Detect which cell encompasses the target text, then output its (X, Y) center coordinate. 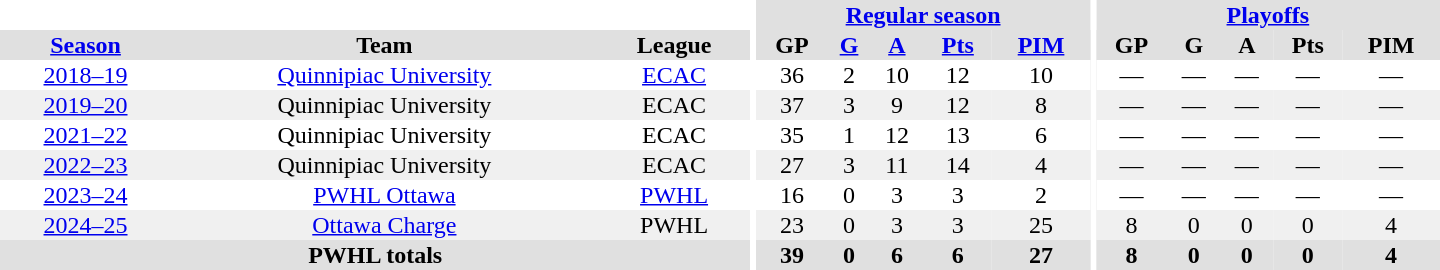
PWHL totals (375, 255)
2024–25 (86, 225)
23 (792, 225)
2022–23 (86, 165)
36 (792, 75)
1 (850, 135)
Regular season (923, 15)
Playoffs (1268, 15)
11 (896, 165)
16 (792, 195)
2023–24 (86, 195)
25 (1041, 225)
2019–20 (86, 105)
2018–19 (86, 75)
14 (958, 165)
39 (792, 255)
Season (86, 45)
Ottawa Charge (384, 225)
35 (792, 135)
13 (958, 135)
37 (792, 105)
9 (896, 105)
League (674, 45)
2021–22 (86, 135)
PWHL Ottawa (384, 195)
Team (384, 45)
